Search for the cell housing the specified text and yield its (x, y) center coordinate. 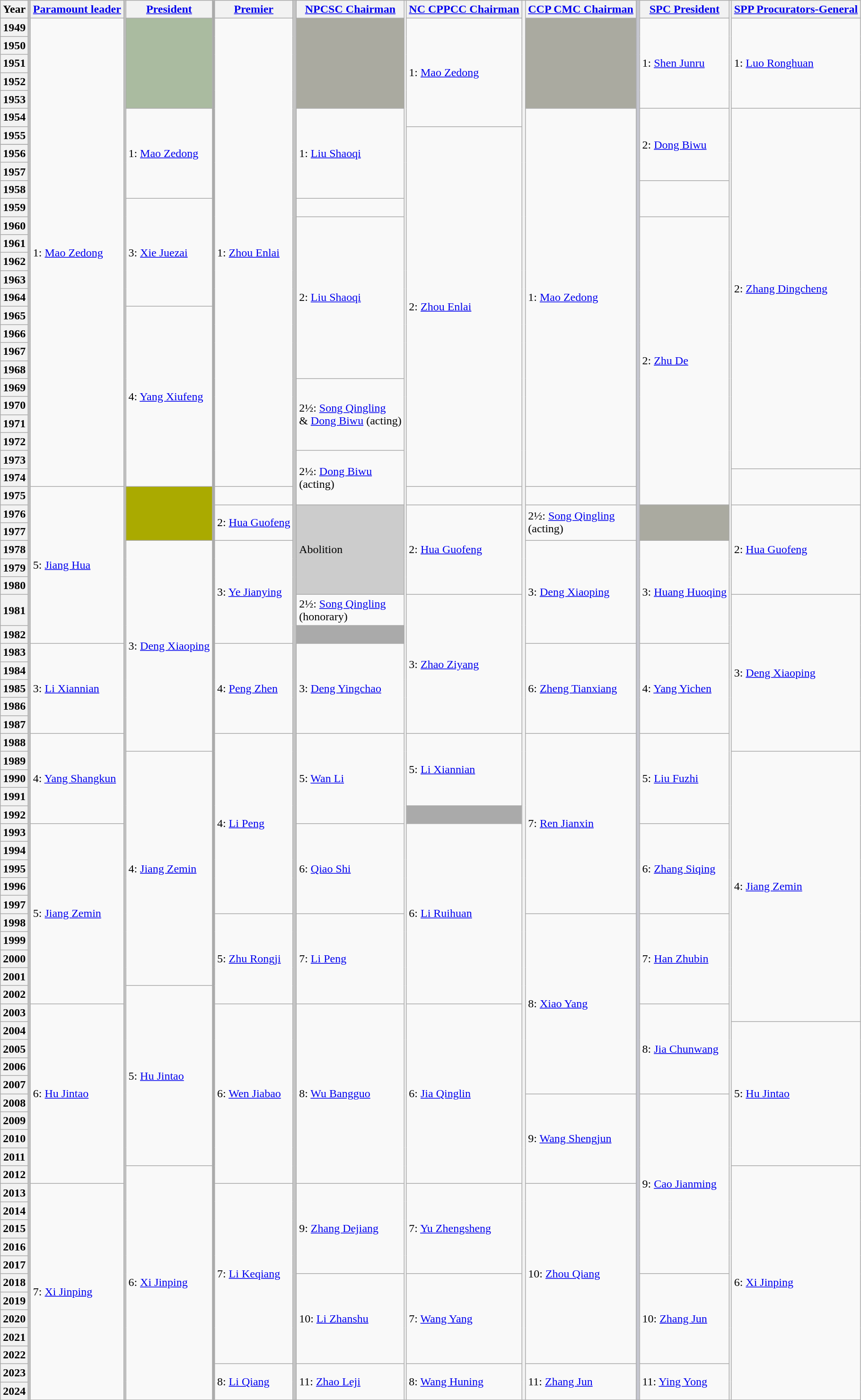
4: Yang Shangkun (77, 778)
3: Deng Yingchao (351, 688)
1959 (14, 207)
1957 (14, 171)
3: Xie Juezai (169, 252)
1986 (14, 706)
Paramount leader (77, 9)
2016 (14, 1247)
1983 (14, 652)
1997 (14, 905)
Abolition (351, 549)
10: Li Zhanshu (351, 1319)
3: Li Xiannian (77, 688)
2½: Song Qingling(honorary) (351, 610)
3: Ye Jianying (254, 592)
5: Li Xiannian (464, 769)
2021 (14, 1337)
2009 (14, 1121)
2: Zhou Enlai (464, 307)
1966 (14, 334)
2023 (14, 1373)
2½: Dong Biwu(acting) (351, 477)
1963 (14, 280)
2½: Song Qingling& Dong Biwu (acting) (351, 414)
6: Jia Qinglin (464, 1094)
1953 (14, 99)
1961 (14, 244)
CCP CMC Chairman (581, 9)
4: Peng Zhen (254, 688)
1949 (14, 27)
1994 (14, 851)
1993 (14, 833)
2011 (14, 1157)
1: Luo Ronghuan (796, 63)
1969 (14, 387)
9: Cao Jianming (685, 1184)
2000 (14, 959)
3: Huang Huoqing (685, 592)
2002 (14, 995)
1980 (14, 586)
1988 (14, 742)
2017 (14, 1265)
1965 (14, 316)
1985 (14, 688)
1982 (14, 634)
1970 (14, 405)
President (169, 9)
6: Qiao Shi (351, 869)
4: Yang Yichen (685, 688)
6: Zhang Siqing (685, 869)
9: Zhang Dejiang (351, 1229)
1964 (14, 298)
7: Wang Yang (464, 1319)
1967 (14, 352)
2007 (14, 1084)
1989 (14, 760)
Premier (254, 9)
5: Wan Li (351, 778)
1975 (14, 495)
Year (14, 9)
1954 (14, 117)
4: Li Peng (254, 823)
2012 (14, 1175)
7: Ren Jianxin (581, 823)
2: Liu Shaoqi (351, 298)
1984 (14, 670)
1974 (14, 477)
1971 (14, 423)
8: Jia Chunwang (685, 1048)
2014 (14, 1211)
1998 (14, 923)
2019 (14, 1301)
8: Wu Bangguo (351, 1094)
10: Zhang Jun (685, 1319)
1999 (14, 941)
2001 (14, 977)
11: Zhao Leji (351, 1382)
2003 (14, 1013)
1976 (14, 513)
8: Wang Huning (464, 1382)
5: Jiang Zemin (77, 914)
5: Liu Fuzhi (685, 778)
1977 (14, 532)
1: Zhou Enlai (254, 253)
3: Zhao Ziyang (464, 664)
2018 (14, 1283)
2: Zhang Dingcheng (796, 289)
2020 (14, 1319)
2: Zhu De (685, 361)
5: Jiang Hua (77, 565)
9: Wang Shengjun (581, 1139)
7: Li Peng (351, 959)
8: Li Qiang (254, 1382)
11: Ying Yong (685, 1382)
1972 (14, 441)
1956 (14, 153)
6: Zheng Tianxiang (581, 688)
1968 (14, 370)
1962 (14, 262)
2013 (14, 1193)
1991 (14, 796)
6: Wen Jiabao (254, 1094)
1: Liu Shaoqi (351, 153)
1955 (14, 135)
1992 (14, 814)
SPP Procurators-General (796, 9)
1960 (14, 226)
1952 (14, 81)
2004 (14, 1030)
2: Dong Biwu (685, 144)
5: Zhu Rongji (254, 959)
4: Yang Xiufeng (169, 396)
2006 (14, 1066)
10: Zhou Qiang (581, 1274)
7: Li Keqiang (254, 1274)
2010 (14, 1139)
2022 (14, 1355)
2008 (14, 1103)
2005 (14, 1048)
SPC President (685, 9)
7: Yu Zhengsheng (464, 1229)
1958 (14, 189)
2015 (14, 1229)
1978 (14, 550)
1987 (14, 724)
6: Li Ruihuan (464, 914)
2½: Song Qingling(acting) (581, 522)
2024 (14, 1391)
1995 (14, 869)
1951 (14, 63)
11: Zhang Jun (581, 1382)
1981 (14, 610)
7: Xi Jinping (77, 1292)
1996 (14, 887)
1950 (14, 45)
1973 (14, 459)
7: Han Zhubin (685, 959)
1: Shen Junru (685, 63)
8: Xiao Yang (581, 1004)
6: Hu Jintao (77, 1094)
1990 (14, 778)
NC CPPCC Chairman (464, 9)
1979 (14, 568)
NPCSC Chairman (351, 9)
